Return the (X, Y) coordinate for the center point of the cell that contains the specified text.  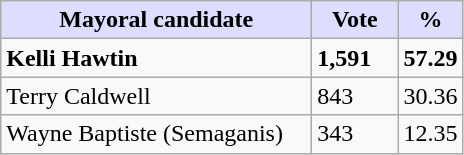
843 (355, 96)
1,591 (355, 58)
Vote (355, 20)
57.29 (430, 58)
30.36 (430, 96)
Kelli Hawtin (156, 58)
12.35 (430, 134)
Terry Caldwell (156, 96)
% (430, 20)
Wayne Baptiste (Semaganis) (156, 134)
Mayoral candidate (156, 20)
343 (355, 134)
